Capture the cell that displays the provided text and extract its [x, y] central coordinate. 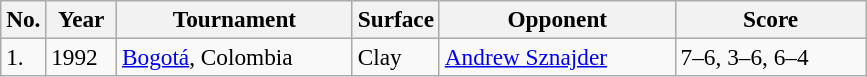
Opponent [557, 19]
Clay [396, 57]
Year [82, 19]
Surface [396, 19]
Score [770, 19]
1. [24, 57]
7–6, 3–6, 6–4 [770, 57]
Tournament [235, 19]
Andrew Sznajder [557, 57]
Bogotá, Colombia [235, 57]
No. [24, 19]
1992 [82, 57]
